Detect which cell encompasses the target text, then output its (x, y) center coordinate. 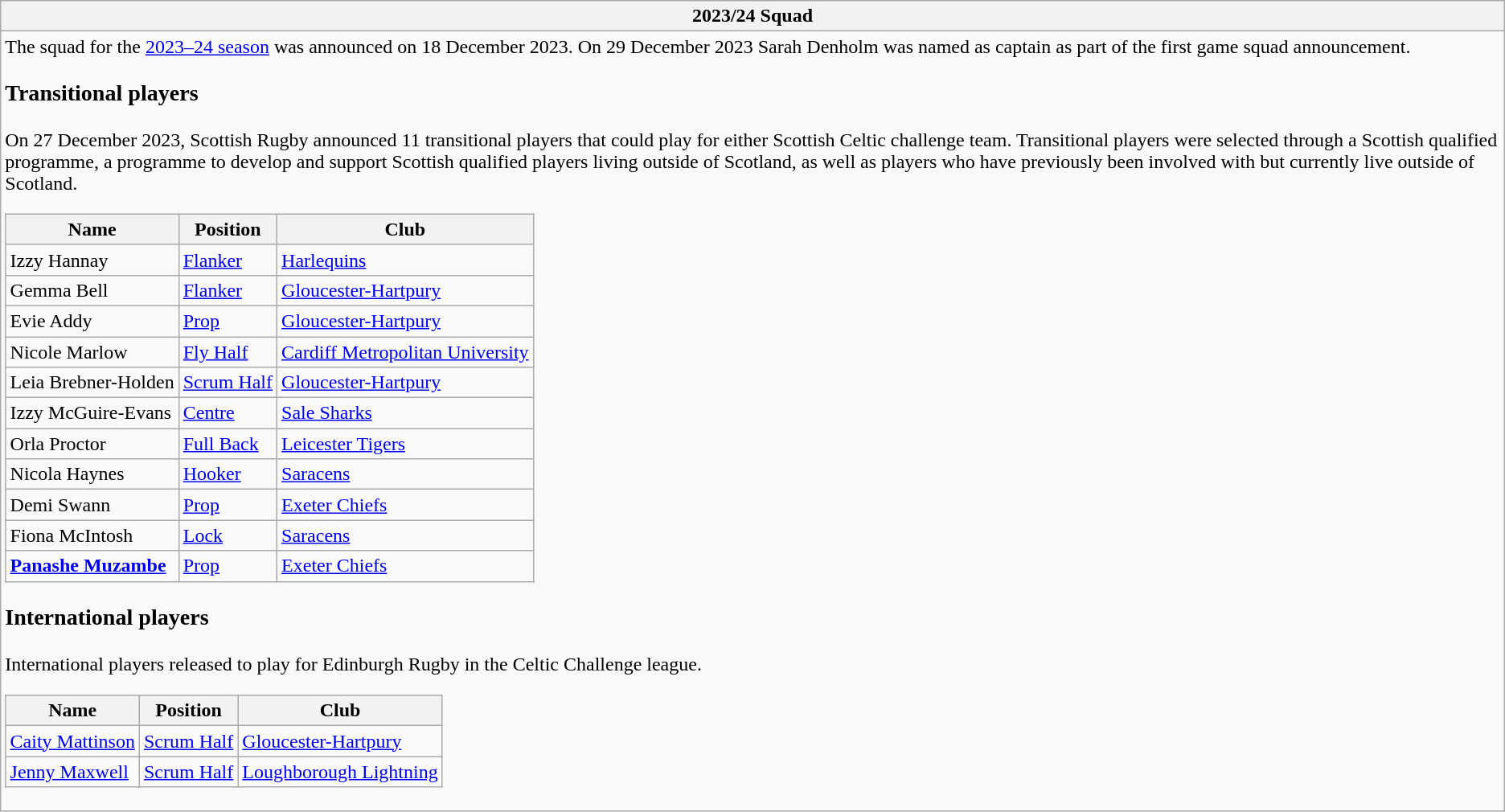
Loughborough Lightning (340, 772)
Cardiff Metropolitan University (405, 351)
Izzy McGuire-Evans (92, 413)
Centre (228, 413)
Nicola Haynes (92, 474)
2023/24 Squad (752, 16)
Caity Mattinson (72, 741)
Leicester Tigers (405, 444)
Panashe Muzambe (92, 566)
Hooker (228, 474)
Evie Addy (92, 321)
Fiona McIntosh (92, 535)
Harlequins (405, 260)
Sale Sharks (405, 413)
Orla Proctor (92, 444)
Leia Brebner-Holden (92, 383)
Gemma Bell (92, 290)
Lock (228, 535)
Jenny Maxwell (72, 772)
Demi Swann (92, 505)
Full Back (228, 444)
Nicole Marlow (92, 351)
Izzy Hannay (92, 260)
Fly Half (228, 351)
